Detect which cell encompasses the target text, then output its (X, Y) center coordinate. 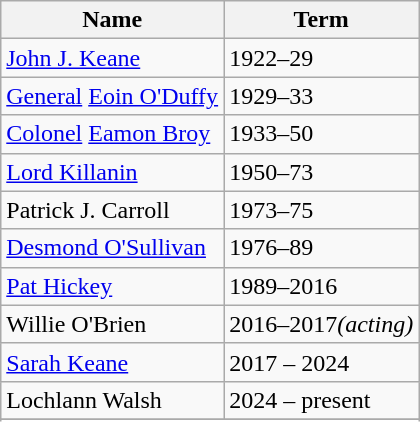
Pat Hickey (112, 286)
General Eoin O'Duffy (112, 96)
Lord Killanin (112, 172)
Lochlann Walsh (112, 400)
Sarah Keane (112, 362)
Colonel Eamon Broy (112, 134)
Willie O'Brien (112, 324)
1929–33 (322, 96)
2017 – 2024 (322, 362)
Desmond O'Sullivan (112, 248)
Name (112, 20)
1922–29 (322, 58)
1950–73 (322, 172)
Patrick J. Carroll (112, 210)
1989–2016 (322, 286)
1976–89 (322, 248)
1933–50 (322, 134)
Term (322, 20)
2016–2017(acting) (322, 324)
1973–75 (322, 210)
2024 – present (322, 400)
John J. Keane (112, 58)
